Locate the cell with the specified text and output its (X, Y) center coordinate. 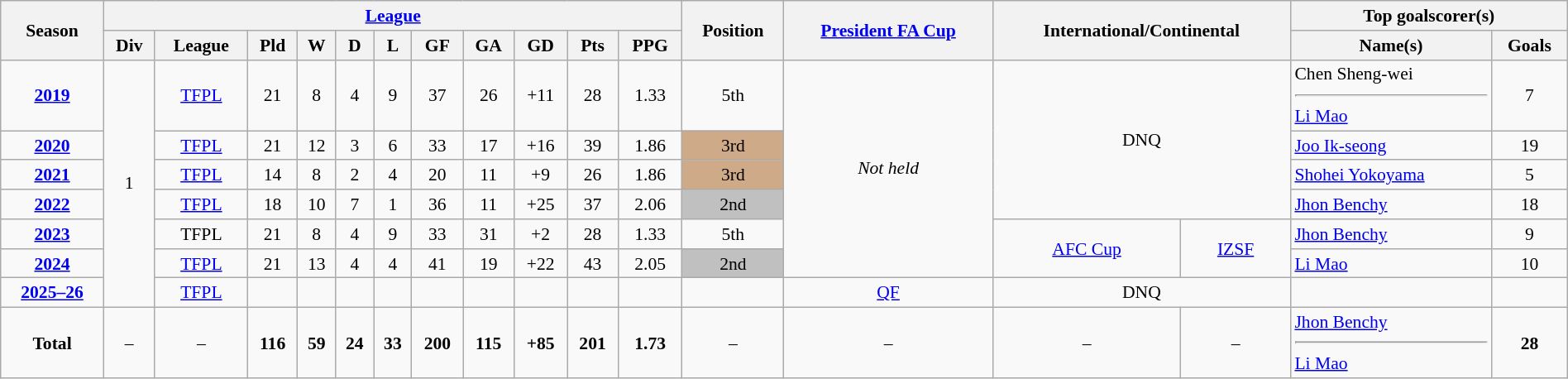
Joo Ik-seong (1391, 146)
President FA Cup (888, 30)
D (355, 46)
20 (437, 175)
2020 (53, 146)
200 (437, 343)
24 (355, 343)
2025–26 (53, 293)
43 (593, 264)
Total (53, 343)
2023 (53, 234)
12 (317, 146)
116 (273, 343)
AFC Cup (1087, 248)
3 (355, 146)
+2 (541, 234)
L (393, 46)
QF (888, 293)
GD (541, 46)
2.05 (650, 264)
14 (273, 175)
2021 (53, 175)
2.06 (650, 204)
2022 (53, 204)
Jhon Benchy Li Mao (1391, 343)
31 (489, 234)
1.73 (650, 343)
6 (393, 146)
2 (355, 175)
International/Continental (1141, 30)
Name(s) (1391, 46)
13 (317, 264)
2024 (53, 264)
PPG (650, 46)
GA (489, 46)
Pld (273, 46)
36 (437, 204)
115 (489, 343)
+11 (541, 95)
17 (489, 146)
Goals (1530, 46)
Chen Sheng-wei Li Mao (1391, 95)
+9 (541, 175)
Li Mao (1391, 264)
Div (129, 46)
Pts (593, 46)
+85 (541, 343)
5 (1530, 175)
+16 (541, 146)
39 (593, 146)
+22 (541, 264)
Position (733, 30)
IZSF (1236, 248)
Season (53, 30)
W (317, 46)
Top goalscorer(s) (1429, 16)
Shohei Yokoyama (1391, 175)
Not held (888, 169)
201 (593, 343)
41 (437, 264)
GF (437, 46)
+25 (541, 204)
2019 (53, 95)
59 (317, 343)
